Return the (X, Y) coordinate for the center point of the cell that contains the specified text.  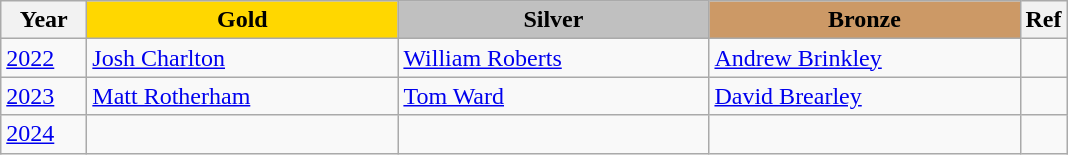
Gold (242, 20)
Josh Charlton (242, 58)
Matt Rotherham (242, 96)
2022 (44, 58)
Bronze (864, 20)
Silver (554, 20)
David Brearley (864, 96)
Year (44, 20)
Tom Ward (554, 96)
2023 (44, 96)
William Roberts (554, 58)
Ref (1044, 20)
Andrew Brinkley (864, 58)
2024 (44, 134)
